Return the (x, y) coordinate for the center point of the cell that contains the specified text.  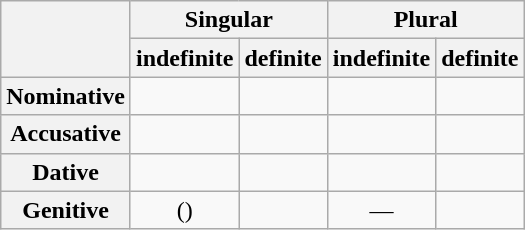
Plural (426, 20)
Accusative (66, 134)
Singular (228, 20)
Nominative (66, 96)
Dative (66, 172)
Genitive (66, 210)
() (184, 210)
— (381, 210)
